Detect which cell encompasses the target text, then output its (X, Y) center coordinate. 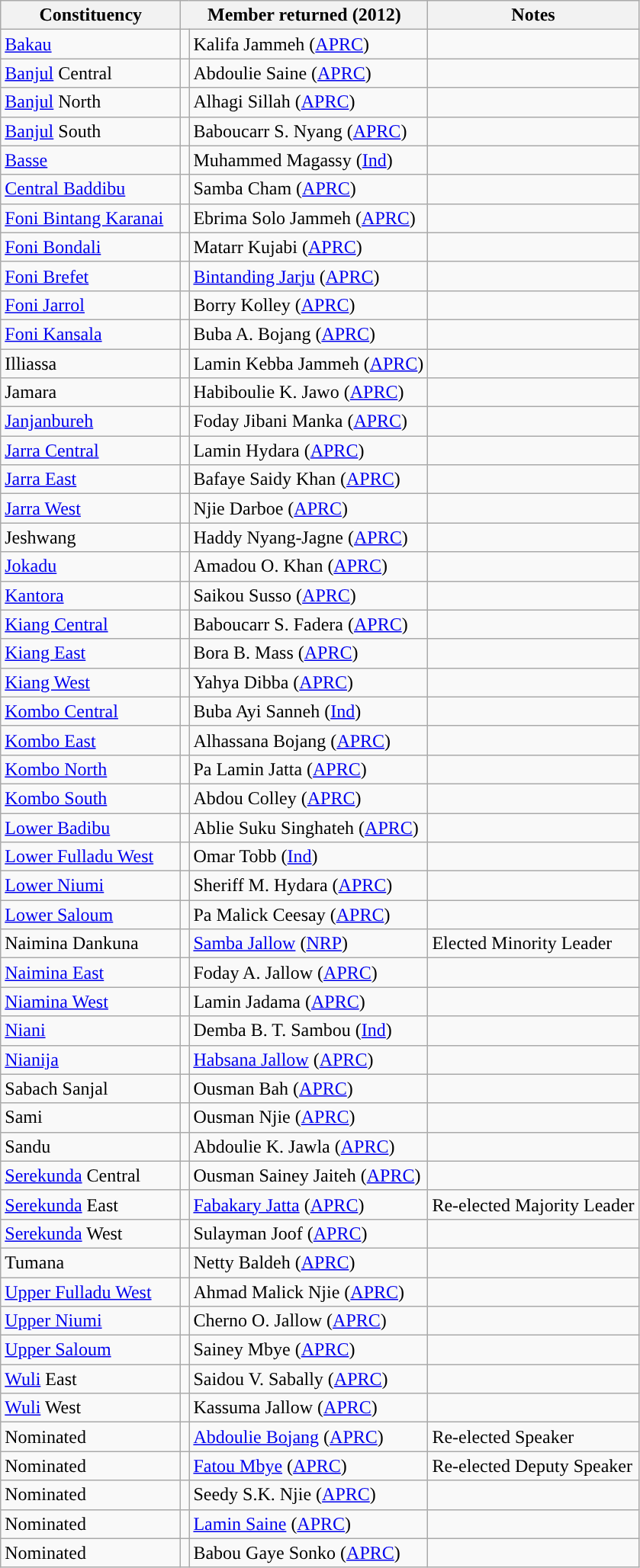
Ousman Njie (APRC) (308, 1117)
Tumana (91, 1262)
Jokadu (91, 566)
Upper Saloum (91, 1350)
Lower Badibu (91, 827)
Kombo South (91, 798)
Banjul Central (91, 73)
Upper Niumi (91, 1321)
Yahya Dibba (APRC) (308, 682)
Haddy Nyang-Jagne (APRC) (308, 537)
Constituency (91, 15)
Pa Lamin Jatta (APRC) (308, 769)
Janjanbureh (91, 422)
Samba Jallow (NRP) (308, 944)
Demba B. T. Sambou (Ind) (308, 1031)
Jeshwang (91, 537)
Wuli West (91, 1408)
Borry Kolley (APRC) (308, 305)
Foni Bondali (91, 247)
Notes (533, 15)
Banjul South (91, 131)
Kalifa Jammeh (APRC) (308, 44)
Saidou V. Sabally (APRC) (308, 1379)
Ousman Sainey Jaiteh (APRC) (308, 1175)
Lower Niumi (91, 886)
Jarra Central (91, 451)
Habiboulie K. Jawo (APRC) (308, 393)
Omar Tobb (Ind) (308, 857)
Ablie Suku Singhateh (APRC) (308, 827)
Kombo Central (91, 711)
Alhagi Sillah (APRC) (308, 102)
Foni Brefet (91, 276)
Kiang West (91, 682)
Foni Kansala (91, 334)
Pa Malick Ceesay (APRC) (308, 915)
Baboucarr S. Nyang (APRC) (308, 131)
Banjul North (91, 102)
Fatou Mbye (APRC) (308, 1466)
Kombo East (91, 740)
Bakau (91, 44)
Sami (91, 1117)
Njie Darboe (APRC) (308, 508)
Ebrima Solo Jammeh (APRC) (308, 218)
Seedy S.K. Njie (APRC) (308, 1495)
Sainey Mbye (APRC) (308, 1350)
Sulayman Joof (APRC) (308, 1233)
Samba Cham (APRC) (308, 189)
Sheriff M. Hydara (APRC) (308, 886)
Elected Minority Leader (533, 944)
Saikou Susso (APRC) (308, 595)
Serekunda Central (91, 1175)
Abdoulie Saine (APRC) (308, 73)
Bafaye Saidy Khan (APRC) (308, 479)
Abdou Colley (APRC) (308, 798)
Lamin Saine (APRC) (308, 1524)
Naimina Dankuna (91, 944)
Kombo North (91, 769)
Lower Fulladu West (91, 857)
Abdoulie K. Jawla (APRC) (308, 1146)
Foday A. Jallow (APRC) (308, 973)
Niamina West (91, 1002)
Central Baddibu (91, 189)
Kassuma Jallow (APRC) (308, 1408)
Kiang Central (91, 624)
Jarra East (91, 479)
Foni Jarrol (91, 305)
Ousman Bah (APRC) (308, 1089)
Basse (91, 160)
Naimina East (91, 973)
Re-elected Speaker (533, 1437)
Wuli East (91, 1379)
Alhassana Bojang (APRC) (308, 740)
Member returned (2012) (304, 15)
Kiang East (91, 653)
Foday Jibani Manka (APRC) (308, 422)
Amadou O. Khan (APRC) (308, 566)
Baboucarr S. Fadera (APRC) (308, 624)
Upper Fulladu West (91, 1292)
Illiassa (91, 364)
Bora B. Mass (APRC) (308, 653)
Lamin Hydara (APRC) (308, 451)
Serekunda West (91, 1233)
Habsana Jallow (APRC) (308, 1060)
Lamin Jadama (APRC) (308, 1002)
Re-elected Deputy Speaker (533, 1466)
Abdoulie Bojang (APRC) (308, 1437)
Buba A. Bojang (APRC) (308, 334)
Nianija (91, 1060)
Ahmad Malick Njie (APRC) (308, 1292)
Netty Baldeh (APRC) (308, 1262)
Lamin Kebba Jammeh (APRC) (308, 364)
Jamara (91, 393)
Muhammed Magassy (Ind) (308, 160)
Buba Ayi Sanneh (Ind) (308, 711)
Matarr Kujabi (APRC) (308, 247)
Serekunda East (91, 1204)
Sandu (91, 1146)
Babou Gaye Sonko (APRC) (308, 1553)
Fabakary Jatta (APRC) (308, 1204)
Re-elected Majority Leader (533, 1204)
Jarra West (91, 508)
Sabach Sanjal (91, 1089)
Bintanding Jarju (APRC) (308, 276)
Lower Saloum (91, 915)
Niani (91, 1031)
Foni Bintang Karanai (91, 218)
Kantora (91, 595)
Cherno O. Jallow (APRC) (308, 1321)
